Return the [x, y] coordinate for the center point of the cell that contains the specified text.  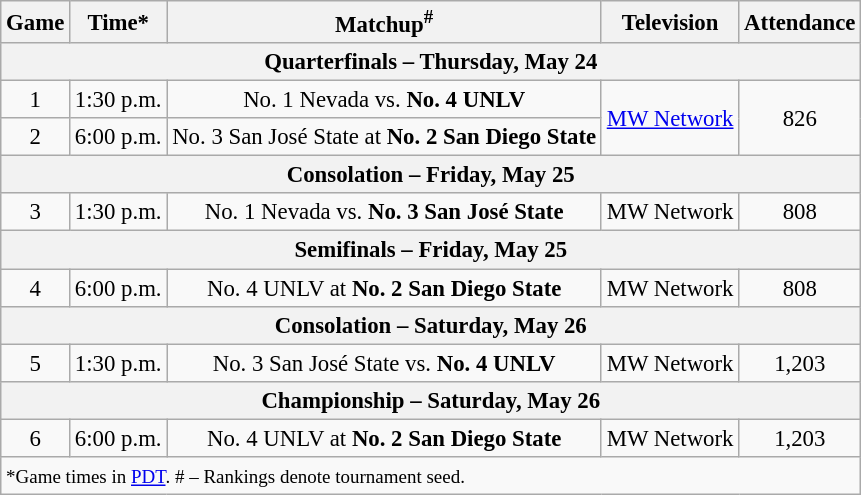
Attendance [800, 22]
826 [800, 118]
Game [36, 22]
Semifinals – Friday, May 25 [431, 250]
Championship – Saturday, May 26 [431, 400]
Quarterfinals – Thursday, May 24 [431, 62]
No. 1 Nevada vs. No. 3 San José State [384, 213]
No. 3 San José State vs. No. 4 UNLV [384, 363]
5 [36, 363]
1 [36, 100]
4 [36, 288]
2 [36, 137]
Television [670, 22]
Consolation – Friday, May 25 [431, 175]
6 [36, 438]
No. 3 San José State at No. 2 San Diego State [384, 137]
No. 1 Nevada vs. No. 4 UNLV [384, 100]
*Game times in PDT. # – Rankings denote tournament seed. [431, 476]
Matchup# [384, 22]
3 [36, 213]
Consolation – Saturday, May 26 [431, 325]
Time* [118, 22]
